Identify which cell holds the provided text, then report its (X, Y) central coordinate. 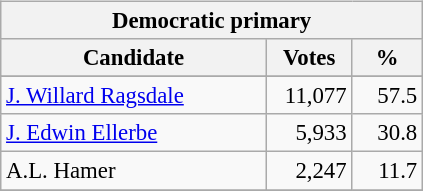
30.8 (388, 133)
2,247 (309, 171)
A.L. Hamer (134, 171)
11,077 (309, 96)
57.5 (388, 96)
Candidate (134, 58)
5,933 (309, 133)
J. Edwin Ellerbe (134, 133)
% (388, 58)
Votes (309, 58)
J. Willard Ragsdale (134, 96)
Democratic primary (212, 21)
11.7 (388, 171)
